Output the [X, Y] coordinate of the center of the cell containing the given text.  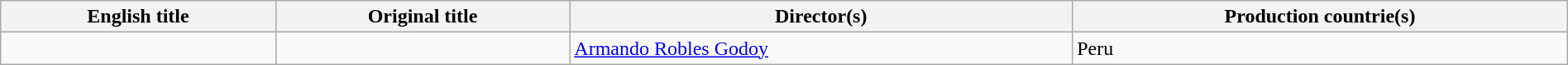
Director(s) [821, 17]
English title [139, 17]
Original title [423, 17]
Production countrie(s) [1320, 17]
Peru [1320, 48]
Armando Robles Godoy [821, 48]
